Extract the (X, Y) coordinate from the center of the cell holding the provided text.  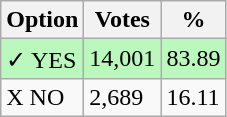
2,689 (122, 97)
Votes (122, 20)
% (194, 20)
14,001 (122, 59)
83.89 (194, 59)
✓ YES (42, 59)
Option (42, 20)
16.11 (194, 97)
X NO (42, 97)
